Extract the [x, y] coordinate from the center of the cell holding the provided text.  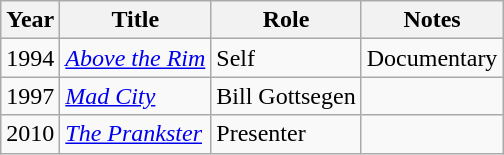
Above the Rim [136, 58]
Self [286, 58]
2010 [30, 134]
Documentary [432, 58]
Year [30, 20]
Mad City [136, 96]
Bill Gottsegen [286, 96]
Title [136, 20]
1994 [30, 58]
1997 [30, 96]
Presenter [286, 134]
Notes [432, 20]
The Prankster [136, 134]
Role [286, 20]
